Identify which cell holds the provided text, then report its [x, y] central coordinate. 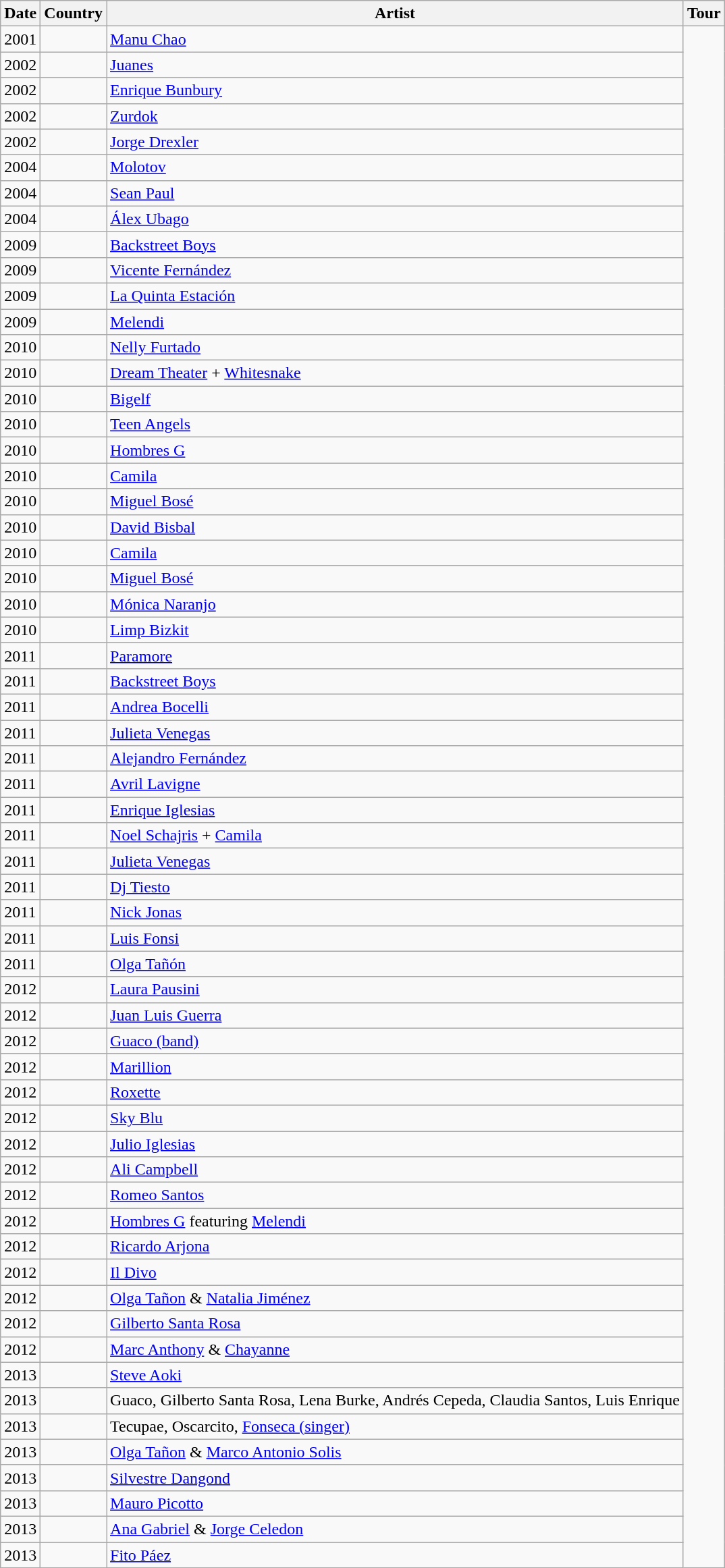
Marc Anthony & Chayanne [396, 1349]
Laura Pausini [396, 990]
Olga Tañón [396, 964]
Silvestre Dangond [396, 1478]
2001 [20, 39]
Manu Chao [396, 39]
Luis Fonsi [396, 938]
Nick Jonas [396, 913]
Álex Ubago [396, 219]
Dream Theater + Whitesnake [396, 373]
Steve Aoki [396, 1375]
Nelly Furtado [396, 348]
Juanes [396, 65]
Il Divo [396, 1272]
Ricardo Arjona [396, 1247]
Juan Luis Guerra [396, 1015]
Melendi [396, 322]
Olga Tañon & Natalia Jiménez [396, 1298]
Tour [703, 13]
Ali Campbell [396, 1170]
David Bisbal [396, 527]
La Quinta Estación [396, 296]
Molotov [396, 167]
Sean Paul [396, 193]
Zurdok [396, 116]
Guaco, Gilberto Santa Rosa, Lena Burke, Andrés Cepeda, Claudia Santos, Luis Enrique [396, 1401]
Olga Tañon & Marco Antonio Solis [396, 1452]
Andrea Bocelli [396, 707]
Romeo Santos [396, 1195]
Mónica Naranjo [396, 604]
Marillion [396, 1066]
Enrique Bunbury [396, 90]
Bigelf [396, 399]
Guaco (band) [396, 1041]
Country [74, 13]
Julio Iglesias [396, 1144]
Gilberto Santa Rosa [396, 1324]
Alejandro Fernández [396, 759]
Mauro Picotto [396, 1503]
Roxette [396, 1092]
Hombres G [396, 450]
Limp Bizkit [396, 630]
Teen Angels [396, 425]
Ana Gabriel & Jorge Celedon [396, 1529]
Fito Páez [396, 1555]
Date [20, 13]
Avril Lavigne [396, 784]
Artist [396, 13]
Paramore [396, 655]
Jorge Drexler [396, 142]
Dj Tiesto [396, 887]
Hombres G featuring Melendi [396, 1221]
Tecupae, Oscarcito, Fonseca (singer) [396, 1426]
Vicente Fernández [396, 270]
Sky Blu [396, 1118]
Enrique Iglesias [396, 810]
Noel Schajris + Camila [396, 836]
